Output the (X, Y) coordinate of the center of the cell containing the given text.  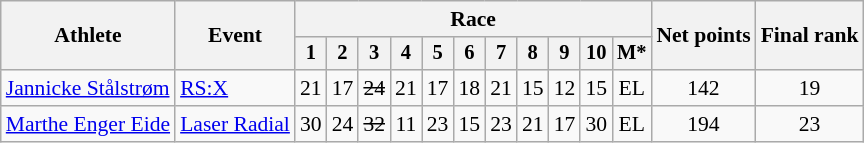
32 (374, 124)
Jannicke Stålstrøm (88, 88)
Final rank (810, 36)
RS:X (235, 88)
194 (703, 124)
1 (311, 54)
11 (406, 124)
4 (406, 54)
18 (469, 88)
142 (703, 88)
Laser Radial (235, 124)
M* (632, 54)
2 (343, 54)
Net points (703, 36)
19 (810, 88)
Event (235, 36)
Race (473, 19)
8 (533, 54)
7 (501, 54)
5 (438, 54)
6 (469, 54)
9 (565, 54)
12 (565, 88)
3 (374, 54)
Athlete (88, 36)
10 (596, 54)
Marthe Enger Eide (88, 124)
